Pinpoint the cell where the given text exists, returning its [X, Y] midpoint coordinate. 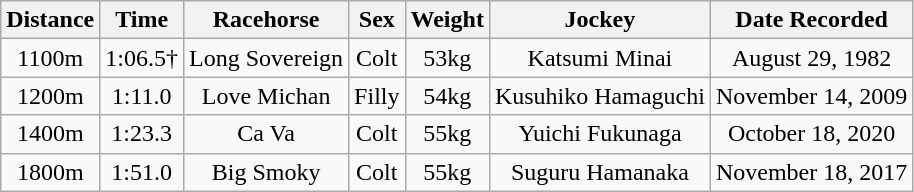
Weight [447, 20]
Long Sovereign [266, 58]
Distance [50, 20]
Yuichi Fukunaga [600, 134]
1200m [50, 96]
1:11.0 [142, 96]
1400m [50, 134]
November 14, 2009 [811, 96]
Time [142, 20]
Racehorse [266, 20]
1100m [50, 58]
1800m [50, 172]
Filly [377, 96]
Ca Va [266, 134]
Katsumi Minai [600, 58]
Jockey [600, 20]
1:23.3 [142, 134]
November 18, 2017 [811, 172]
1:51.0 [142, 172]
Love Michan [266, 96]
54kg [447, 96]
Kusuhiko Hamaguchi [600, 96]
Suguru Hamanaka [600, 172]
Big Smoky [266, 172]
Date Recorded [811, 20]
1:06.5† [142, 58]
October 18, 2020 [811, 134]
August 29, 1982 [811, 58]
53kg [447, 58]
Sex [377, 20]
